Determine the (X, Y) coordinate at the center of the cell enclosing the given text.  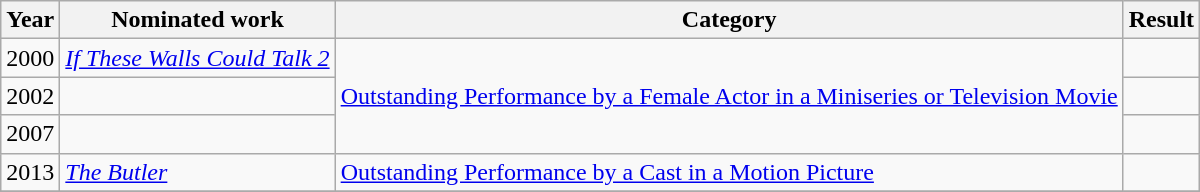
Outstanding Performance by a Female Actor in a Miniseries or Television Movie (729, 96)
Nominated work (198, 20)
The Butler (198, 172)
Outstanding Performance by a Cast in a Motion Picture (729, 172)
2013 (30, 172)
2007 (30, 134)
Result (1161, 20)
2002 (30, 96)
If These Walls Could Talk 2 (198, 58)
2000 (30, 58)
Category (729, 20)
Year (30, 20)
